Scan for the cell matching the given text and deliver its [X, Y] coordinate at center. 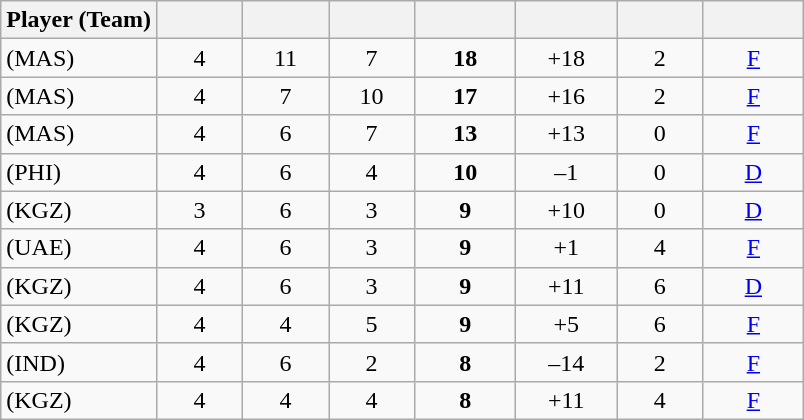
(IND) [79, 362]
17 [466, 96]
–14 [566, 362]
5 [372, 324]
(PHI) [79, 172]
+18 [566, 58]
Player (Team) [79, 20]
+10 [566, 210]
(UAE) [79, 248]
13 [466, 134]
+16 [566, 96]
18 [466, 58]
+13 [566, 134]
11 [286, 58]
+1 [566, 248]
–1 [566, 172]
+5 [566, 324]
